Detect which cell encompasses the target text, then output its [x, y] center coordinate. 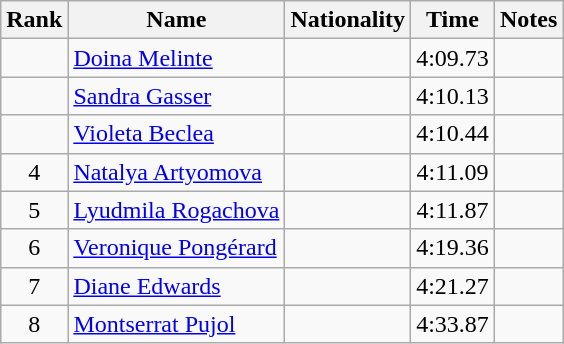
Rank [34, 20]
Notes [528, 20]
Doina Melinte [176, 58]
Name [176, 20]
Lyudmila Rogachova [176, 210]
5 [34, 210]
4:10.13 [453, 96]
Veronique Pongérard [176, 248]
4:11.09 [453, 172]
Time [453, 20]
Sandra Gasser [176, 96]
Diane Edwards [176, 286]
4 [34, 172]
4:10.44 [453, 134]
Nationality [348, 20]
4:21.27 [453, 286]
4:33.87 [453, 324]
7 [34, 286]
4:11.87 [453, 210]
4:19.36 [453, 248]
Violeta Beclea [176, 134]
6 [34, 248]
4:09.73 [453, 58]
Montserrat Pujol [176, 324]
8 [34, 324]
Natalya Artyomova [176, 172]
